Detect which cell encompasses the target text, then output its (x, y) center coordinate. 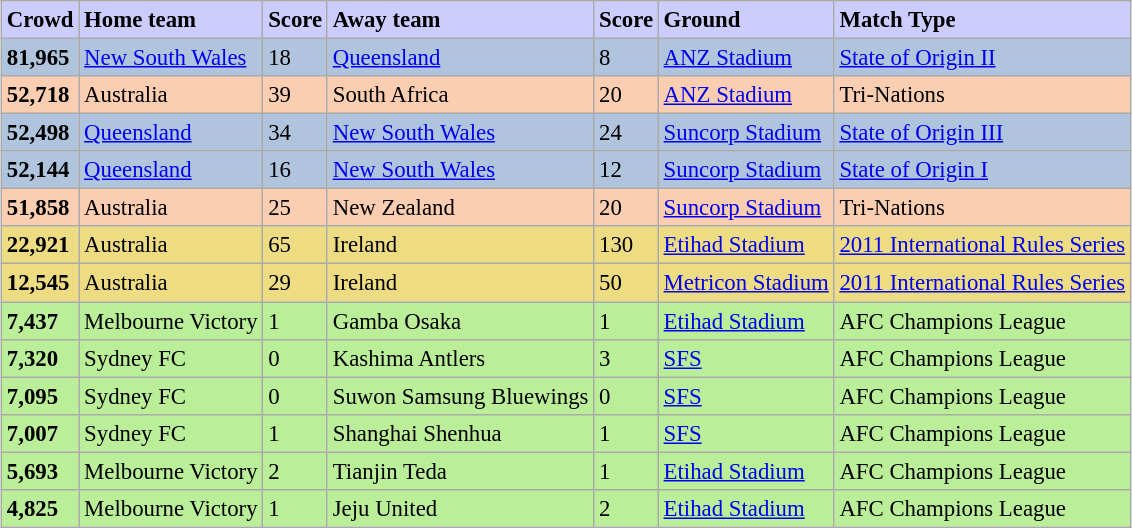
52,144 (40, 170)
50 (626, 283)
5,693 (40, 471)
Crowd (40, 20)
Tianjin Teda (460, 471)
Jeju United (460, 509)
Suwon Samsung Bluewings (460, 396)
130 (626, 245)
29 (296, 283)
Metricon Stadium (746, 283)
Match Type (982, 20)
52,718 (40, 95)
12 (626, 170)
51,858 (40, 208)
18 (296, 58)
7,007 (40, 433)
South Africa (460, 95)
Away team (460, 20)
12,545 (40, 283)
Kashima Antlers (460, 358)
3 (626, 358)
81,965 (40, 58)
25 (296, 208)
State of Origin I (982, 170)
52,498 (40, 133)
Ground (746, 20)
7,320 (40, 358)
24 (626, 133)
State of Origin III (982, 133)
16 (296, 170)
22,921 (40, 245)
Gamba Osaka (460, 321)
34 (296, 133)
39 (296, 95)
7,437 (40, 321)
65 (296, 245)
Home team (171, 20)
State of Origin II (982, 58)
Shanghai Shenhua (460, 433)
7,095 (40, 396)
4,825 (40, 509)
New Zealand (460, 208)
8 (626, 58)
